Output the (X, Y) coordinate of the center of the cell containing the given text.  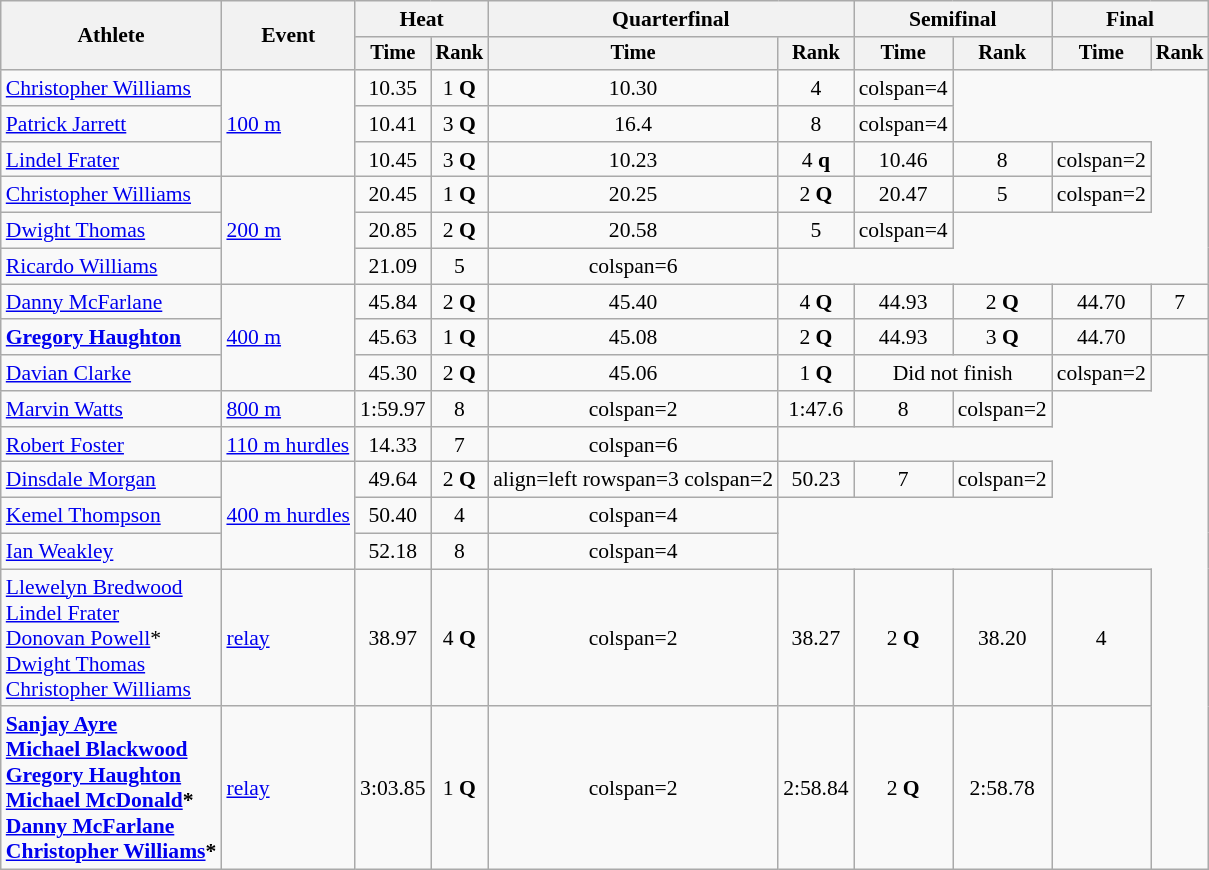
110 m hurdles (288, 445)
100 m (288, 124)
3:03.85 (392, 788)
Final (1130, 19)
200 m (288, 230)
800 m (288, 409)
45.63 (392, 338)
49.64 (392, 480)
Semifinal (953, 19)
Davian Clarke (112, 373)
10.41 (392, 124)
Did not finish (953, 373)
16.4 (633, 124)
38.97 (392, 638)
45.84 (392, 302)
1:59.97 (392, 409)
Patrick Jarrett (112, 124)
2:58.78 (1002, 788)
52.18 (392, 552)
20.45 (392, 195)
400 m hurdles (288, 516)
20.58 (633, 231)
10.46 (904, 160)
Lindel Frater (112, 160)
10.23 (633, 160)
38.27 (816, 638)
38.20 (1002, 638)
1:47.6 (816, 409)
Heat (422, 19)
Robert Foster (112, 445)
45.06 (633, 373)
21.09 (392, 267)
Kemel Thompson (112, 516)
Gregory Haughton (112, 338)
Quarterfinal (671, 19)
10.45 (392, 160)
Dinsdale Morgan (112, 480)
Danny McFarlane (112, 302)
45.40 (633, 302)
50.40 (392, 516)
Dwight Thomas (112, 231)
10.35 (392, 88)
45.30 (392, 373)
Sanjay AyreMichael BlackwoodGregory HaughtonMichael McDonald*Danny McFarlaneChristopher Williams* (112, 788)
Ricardo Williams (112, 267)
20.47 (904, 195)
45.08 (633, 338)
20.25 (633, 195)
4 q (816, 160)
10.30 (633, 88)
400 m (288, 338)
2:58.84 (816, 788)
Event (288, 36)
Marvin Watts (112, 409)
Athlete (112, 36)
50.23 (816, 480)
20.85 (392, 231)
Ian Weakley (112, 552)
align=left rowspan=3 colspan=2 (633, 480)
Llewelyn BredwoodLindel FraterDonovan Powell*Dwight ThomasChristopher Williams (112, 638)
14.33 (392, 445)
